Find where the given text appears and provide that cell's center as (X, Y) coordinate. 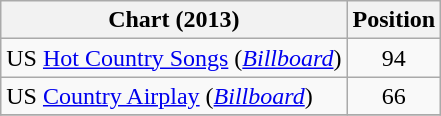
US Country Airplay (Billboard) (174, 96)
Position (394, 20)
94 (394, 58)
Chart (2013) (174, 20)
US Hot Country Songs (Billboard) (174, 58)
66 (394, 96)
